Detect which cell encompasses the target text, then output its (x, y) center coordinate. 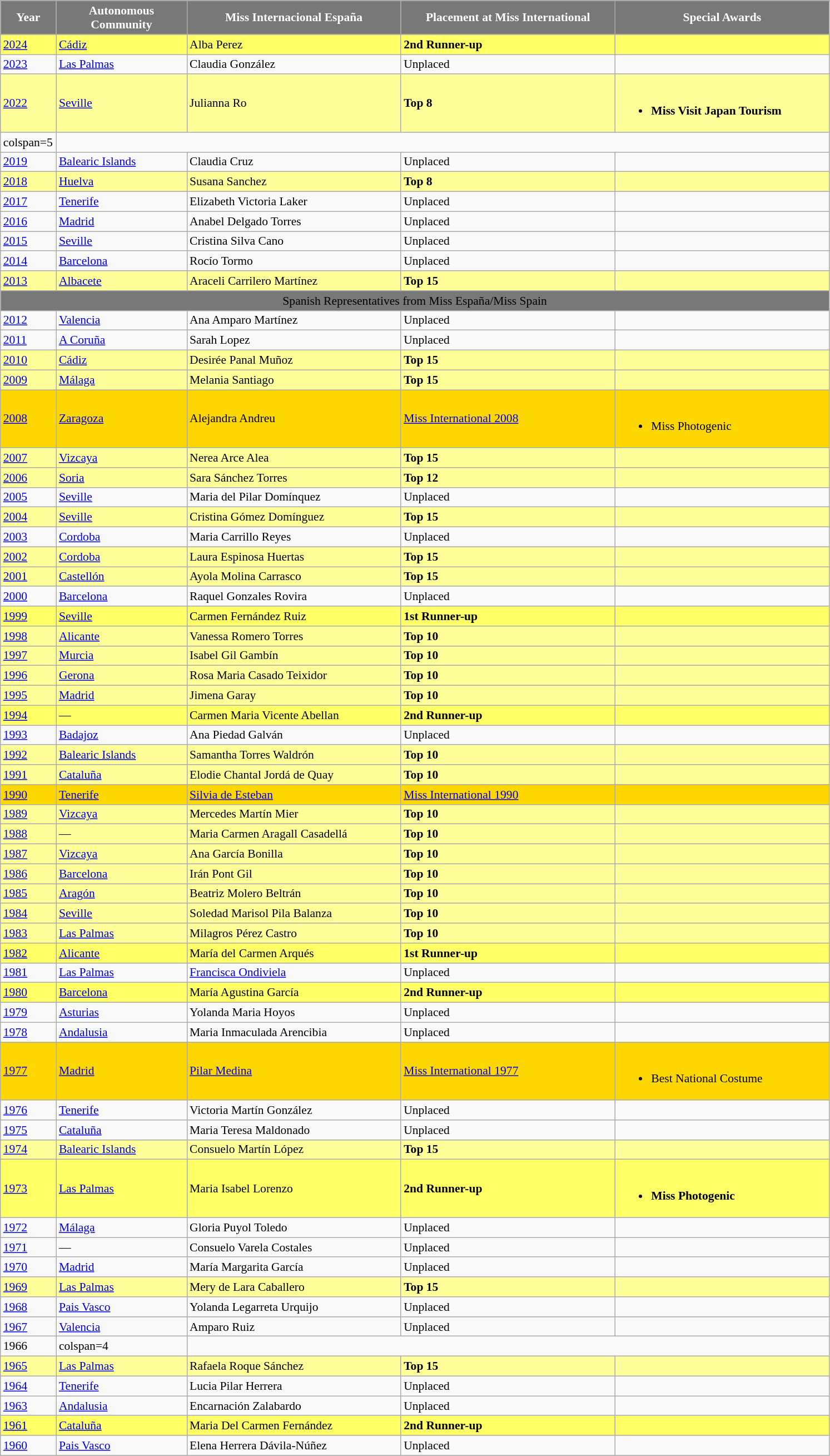
1996 (28, 676)
Isabel Gil Gambín (294, 656)
Maria Teresa Maldonado (294, 1130)
Cristina Gómez Domínguez (294, 517)
A Coruña (121, 340)
Maria Del Carmen Fernández (294, 1426)
1979 (28, 1013)
Anabel Delgado Torres (294, 221)
1999 (28, 616)
Milagros Pérez Castro (294, 933)
Consuelo Varela Costales (294, 1247)
Nerea Arce Alea (294, 458)
2023 (28, 65)
1961 (28, 1426)
Claudia Cruz (294, 162)
Melania Santiago (294, 380)
2005 (28, 497)
2024 (28, 44)
Maria Carrillo Reyes (294, 537)
Miss International 2008 (508, 419)
1985 (28, 894)
Francisca Ondiviela (294, 973)
Laura Espinosa Huertas (294, 557)
Zaragoza (121, 419)
1963 (28, 1406)
1990 (28, 795)
2016 (28, 221)
Maria del Pilar Domínquez (294, 497)
Elodie Chantal Jordá de Quay (294, 775)
1986 (28, 874)
2000 (28, 597)
1966 (28, 1346)
Vanessa Romero Torres (294, 636)
Huelva (121, 182)
Spanish Representatives from Miss España/Miss Spain (415, 301)
Samantha Torres Waldrón (294, 755)
Best National Costume (722, 1071)
2009 (28, 380)
2018 (28, 182)
Silvia de Esteban (294, 795)
Ana García Bonilla (294, 854)
Amparo Ruiz (294, 1327)
Miss International 1990 (508, 795)
1964 (28, 1386)
2007 (28, 458)
Gloria Puyol Toledo (294, 1227)
2017 (28, 202)
Ayola Molina Carrasco (294, 577)
Araceli Carrilero Martínez (294, 281)
Raquel Gonzales Rovira (294, 597)
Maria Isabel Lorenzo (294, 1188)
1968 (28, 1307)
Miss International 1977 (508, 1071)
2006 (28, 478)
2015 (28, 241)
Castellón (121, 577)
1989 (28, 814)
Murcia (121, 656)
Year (28, 18)
1977 (28, 1071)
1998 (28, 636)
1981 (28, 973)
Susana Sanchez (294, 182)
1983 (28, 933)
1970 (28, 1267)
Gerona (121, 676)
Desirée Panal Muñoz (294, 360)
1997 (28, 656)
2019 (28, 162)
Elena Herrera Dávila-Núñez (294, 1445)
2008 (28, 419)
1980 (28, 993)
María del Carmen Arqués (294, 953)
1969 (28, 1287)
2002 (28, 557)
1991 (28, 775)
Yolanda Maria Hoyos (294, 1013)
1967 (28, 1327)
2010 (28, 360)
Maria Inmaculada Arencibia (294, 1032)
Rocío Tormo (294, 261)
Ana Piedad Galván (294, 735)
Carmen Fernández Ruiz (294, 616)
2014 (28, 261)
Pilar Medina (294, 1071)
1978 (28, 1032)
Victoria Martín González (294, 1110)
Placement at Miss International (508, 18)
2004 (28, 517)
1993 (28, 735)
2013 (28, 281)
Julianna Ro (294, 103)
1974 (28, 1150)
Encarnación Zalabardo (294, 1406)
Rafaela Roque Sánchez (294, 1366)
1975 (28, 1130)
Irán Pont Gil (294, 874)
María Margarita García (294, 1267)
Maria Carmen Aragall Casadellá (294, 834)
1972 (28, 1227)
Alejandra Andreu (294, 419)
Consuelo Martín López (294, 1150)
Albacete (121, 281)
Autonomous Community (121, 18)
1973 (28, 1188)
colspan=5 (28, 142)
Elizabeth Victoria Laker (294, 202)
Asturias (121, 1013)
1982 (28, 953)
Cristina Silva Cano (294, 241)
Rosa Maria Casado Teixidor (294, 676)
Ana Amparo Martínez (294, 320)
1960 (28, 1445)
1992 (28, 755)
1976 (28, 1110)
Aragón (121, 894)
Soledad Marisol Pila Balanza (294, 914)
Yolanda Legarreta Urquijo (294, 1307)
1987 (28, 854)
2001 (28, 577)
Alba Perez (294, 44)
1965 (28, 1366)
2003 (28, 537)
2022 (28, 103)
Sara Sánchez Torres (294, 478)
Soria (121, 478)
1994 (28, 715)
1984 (28, 914)
María Agustina García (294, 993)
colspan=4 (121, 1346)
Jimena Garay (294, 696)
2011 (28, 340)
Sarah Lopez (294, 340)
Top 12 (508, 478)
2012 (28, 320)
Mery de Lara Caballero (294, 1287)
1971 (28, 1247)
1988 (28, 834)
Carmen Maria Vicente Abellan (294, 715)
Beatriz Molero Beltrán (294, 894)
Miss Visit Japan Tourism (722, 103)
Mercedes Martín Mier (294, 814)
Miss Internacional España (294, 18)
Special Awards (722, 18)
Claudia González (294, 65)
1995 (28, 696)
Lucia Pilar Herrera (294, 1386)
Badajoz (121, 735)
